Capture the cell that displays the provided text and extract its [x, y] central coordinate. 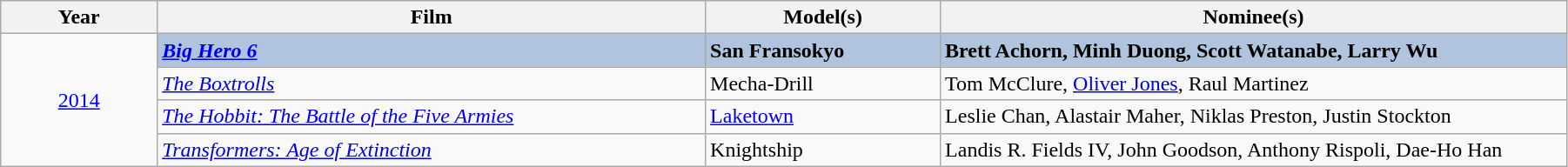
The Hobbit: The Battle of the Five Armies [432, 117]
Tom McClure, Oliver Jones, Raul Martinez [1254, 83]
Year [79, 17]
Laketown [823, 117]
San Fransokyo [823, 50]
Nominee(s) [1254, 17]
Big Hero 6 [432, 50]
2014 [79, 100]
Knightship [823, 150]
Film [432, 17]
Landis R. Fields IV, John Goodson, Anthony Rispoli, Dae-Ho Han [1254, 150]
The Boxtrolls [432, 83]
Mecha-Drill [823, 83]
Leslie Chan, Alastair Maher, Niklas Preston, Justin Stockton [1254, 117]
Transformers: Age of Extinction [432, 150]
Model(s) [823, 17]
Brett Achorn, Minh Duong, Scott Watanabe, Larry Wu [1254, 50]
